Output the [x, y] coordinate of the center of the cell containing the given text.  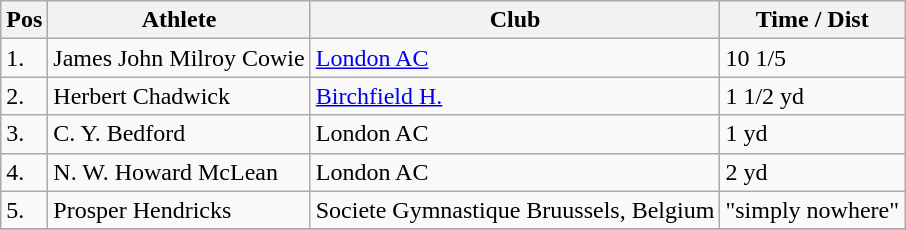
Club [515, 20]
Birchfield H. [515, 96]
2 yd [812, 172]
Athlete [179, 20]
4. [24, 172]
5. [24, 210]
C. Y. Bedford [179, 134]
Societe Gymnastique Bruussels, Belgium [515, 210]
2. [24, 96]
1 1/2 yd [812, 96]
3. [24, 134]
N. W. Howard McLean [179, 172]
Herbert Chadwick [179, 96]
10 1/5 [812, 58]
"simply nowhere" [812, 210]
Time / Dist [812, 20]
Pos [24, 20]
Prosper Hendricks [179, 210]
James John Milroy Cowie [179, 58]
1. [24, 58]
1 yd [812, 134]
